Provide the [X, Y] coordinate of the cell's center where the given text is located.  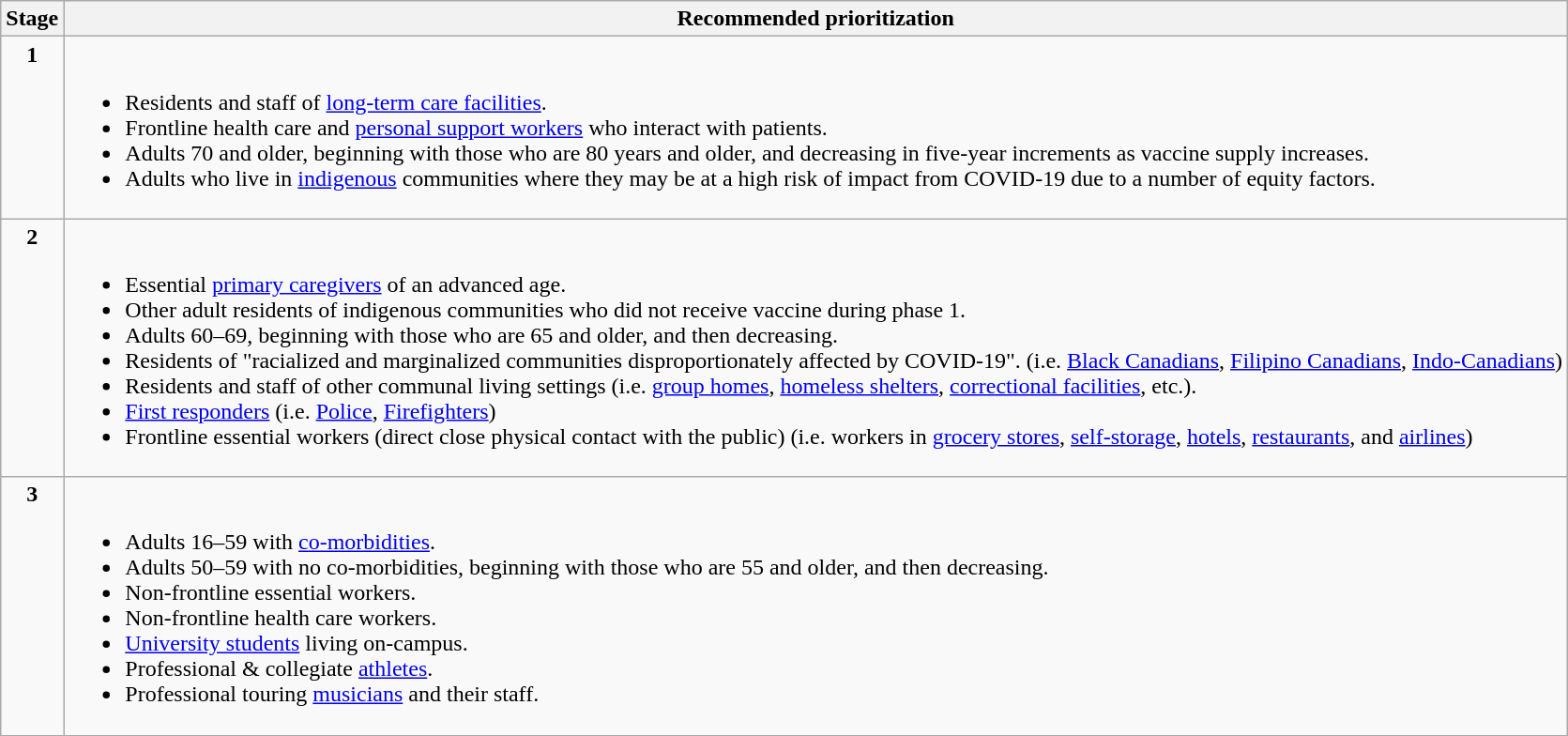
1 [32, 128]
2 [32, 347]
Stage [32, 19]
3 [32, 606]
Recommended prioritization [816, 19]
